Return (x, y) of the center of cell containing provided text 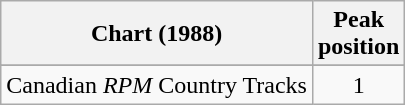
Peakposition (358, 34)
Chart (1988) (157, 34)
Canadian RPM Country Tracks (157, 85)
1 (358, 85)
